Find where the given text appears and provide that cell's center as (X, Y) coordinate. 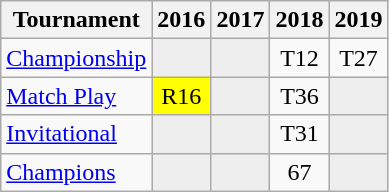
Championship (76, 58)
T36 (300, 96)
T31 (300, 134)
Invitational (76, 134)
Tournament (76, 20)
2017 (240, 20)
2018 (300, 20)
T27 (358, 58)
2019 (358, 20)
Champions (76, 172)
R16 (182, 96)
T12 (300, 58)
Match Play (76, 96)
67 (300, 172)
2016 (182, 20)
